For the text-containing cell, return its midpoint in (x, y) coordinate format. 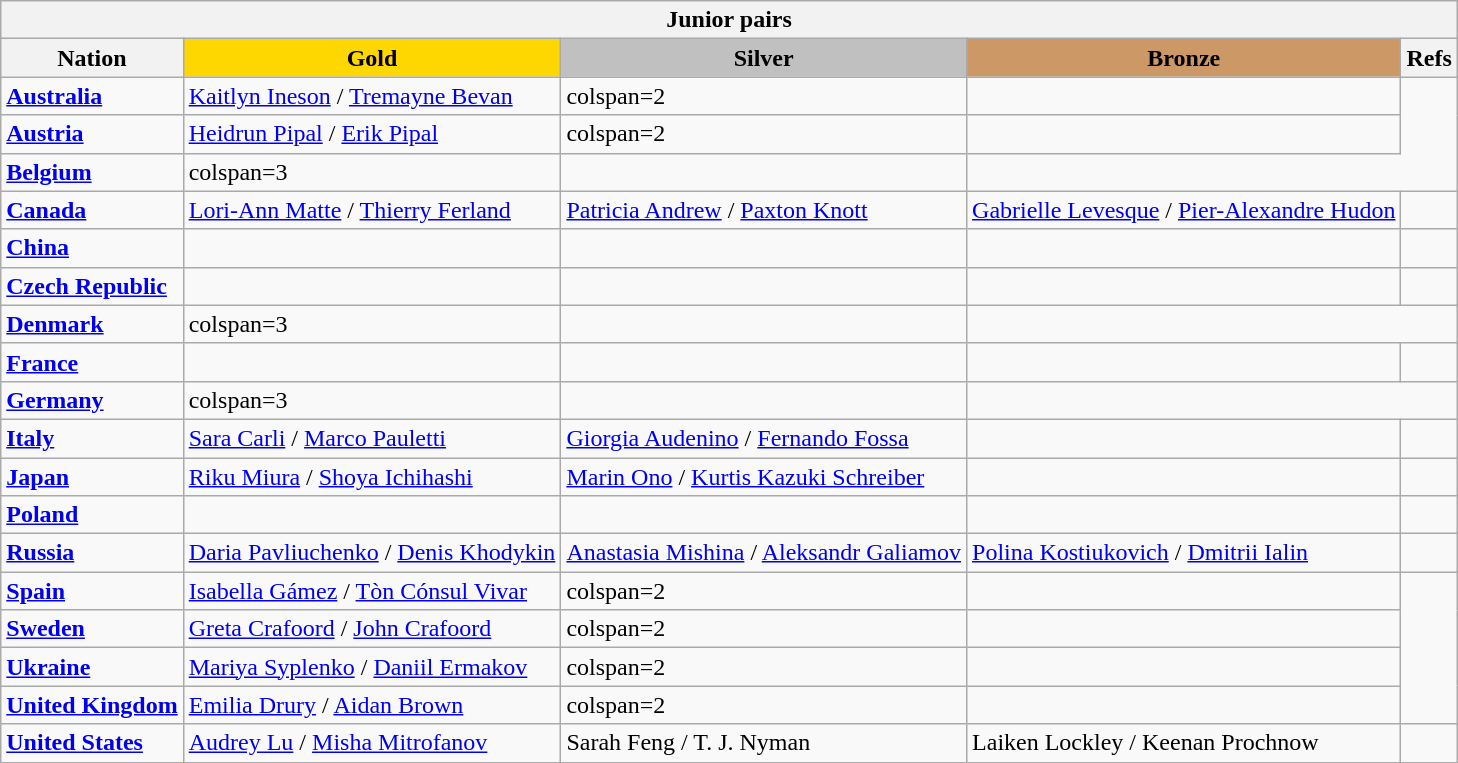
France (92, 362)
Sweden (92, 629)
Denmark (92, 324)
Gold (372, 58)
Daria Pavliuchenko / Denis Khodykin (372, 553)
China (92, 248)
Austria (92, 134)
Marin Ono / Kurtis Kazuki Schreiber (764, 477)
Bronze (1184, 58)
Emilia Drury / Aidan Brown (372, 705)
Spain (92, 591)
Gabrielle Levesque / Pier-Alexandre Hudon (1184, 210)
Riku Miura / Shoya Ichihashi (372, 477)
Ukraine (92, 667)
Junior pairs (730, 20)
United States (92, 743)
Kaitlyn Ineson / Tremayne Bevan (372, 96)
Belgium (92, 172)
Anastasia Mishina / Aleksandr Galiamov (764, 553)
Australia (92, 96)
Audrey Lu / Misha Mitrofanov (372, 743)
Nation (92, 58)
Japan (92, 477)
Mariya Syplenko / Daniil Ermakov (372, 667)
Patricia Andrew / Paxton Knott (764, 210)
Poland (92, 515)
Greta Crafoord / John Crafoord (372, 629)
Sarah Feng / T. J. Nyman (764, 743)
Silver (764, 58)
Refs (1429, 58)
Polina Kostiukovich / Dmitrii Ialin (1184, 553)
Laiken Lockley / Keenan Prochnow (1184, 743)
Sara Carli / Marco Pauletti (372, 438)
Czech Republic (92, 286)
Isabella Gámez / Tòn Cónsul Vivar (372, 591)
Lori-Ann Matte / Thierry Ferland (372, 210)
Giorgia Audenino / Fernando Fossa (764, 438)
Heidrun Pipal / Erik Pipal (372, 134)
Canada (92, 210)
Russia (92, 553)
Germany (92, 400)
Italy (92, 438)
United Kingdom (92, 705)
